Provide the (x, y) coordinate of the cell's center where the given text is located.  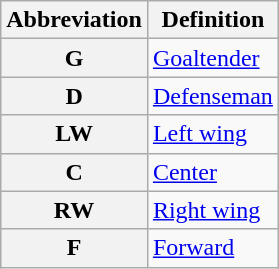
Definition (212, 20)
G (74, 58)
Goaltender (212, 58)
LW (74, 134)
Abbreviation (74, 20)
F (74, 248)
Center (212, 172)
C (74, 172)
Left wing (212, 134)
RW (74, 210)
D (74, 96)
Defenseman (212, 96)
Forward (212, 248)
Right wing (212, 210)
